Identify which cell holds the provided text, then report its (X, Y) central coordinate. 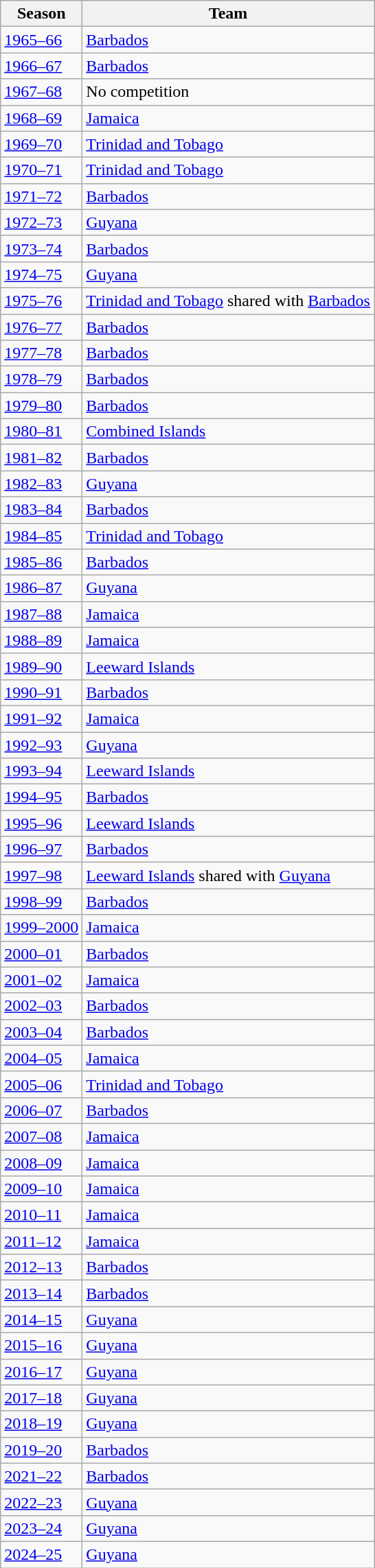
1995–96 (41, 823)
1968–69 (41, 118)
2002–03 (41, 1006)
1966–67 (41, 66)
1978–79 (41, 379)
1991–92 (41, 718)
2007–08 (41, 1136)
2004–05 (41, 1058)
2008–09 (41, 1163)
1994–95 (41, 797)
1996–97 (41, 850)
2018–19 (41, 1424)
1973–74 (41, 248)
2013–14 (41, 1294)
2021–22 (41, 1476)
1987–88 (41, 614)
1971–72 (41, 196)
1982–83 (41, 484)
2024–25 (41, 1554)
1969–70 (41, 144)
1977–78 (41, 353)
1989–90 (41, 666)
1980–81 (41, 432)
Season (41, 14)
1990–91 (41, 692)
1972–73 (41, 222)
1988–89 (41, 640)
2001–02 (41, 980)
1985–86 (41, 562)
Combined Islands (228, 432)
1965–66 (41, 40)
1993–94 (41, 771)
2014–15 (41, 1320)
2006–07 (41, 1110)
Leeward Islands shared with Guyana (228, 876)
2023–24 (41, 1528)
2011–12 (41, 1241)
1997–98 (41, 876)
2019–20 (41, 1450)
2000–01 (41, 954)
2003–04 (41, 1032)
1981–82 (41, 458)
1986–87 (41, 588)
1992–93 (41, 745)
2010–11 (41, 1215)
1975–76 (41, 301)
1979–80 (41, 406)
2015–16 (41, 1346)
1974–75 (41, 274)
1998–99 (41, 902)
1984–85 (41, 536)
Trinidad and Tobago shared with Barbados (228, 301)
2022–23 (41, 1502)
Team (228, 14)
1983–84 (41, 510)
1976–77 (41, 327)
1999–2000 (41, 928)
2016–17 (41, 1372)
No competition (228, 92)
1970–71 (41, 170)
2009–10 (41, 1189)
2017–18 (41, 1398)
2012–13 (41, 1267)
2005–06 (41, 1084)
1967–68 (41, 92)
